Determine the (x, y) coordinate at the center of the cell enclosing the given text.  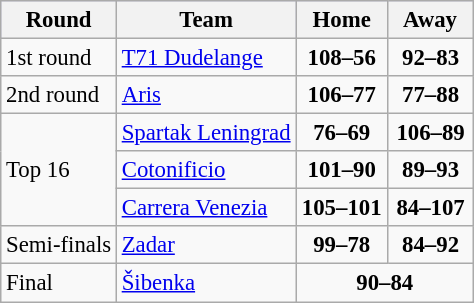
77–88 (430, 95)
Final (59, 283)
Zadar (206, 245)
Team (206, 20)
Home (342, 20)
Šibenka (206, 283)
105–101 (342, 208)
106–77 (342, 95)
108–56 (342, 58)
90–84 (385, 283)
Top 16 (59, 170)
Aris (206, 95)
Away (430, 20)
Spartak Leningrad (206, 133)
92–83 (430, 58)
Round (59, 20)
76–69 (342, 133)
T71 Dudelange (206, 58)
84–107 (430, 208)
106–89 (430, 133)
Carrera Venezia (206, 208)
101–90 (342, 170)
1st round (59, 58)
84–92 (430, 245)
99–78 (342, 245)
89–93 (430, 170)
Cotonificio (206, 170)
2nd round (59, 95)
Semi-finals (59, 245)
